Locate the cell with the specified text and output its (X, Y) center coordinate. 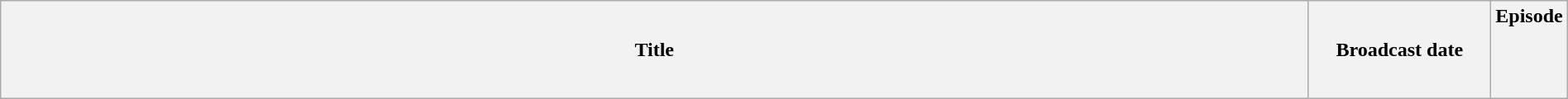
Broadcast date (1399, 49)
Episode (1529, 49)
Title (655, 49)
